Find where the given text appears and provide that cell's center as (x, y) coordinate. 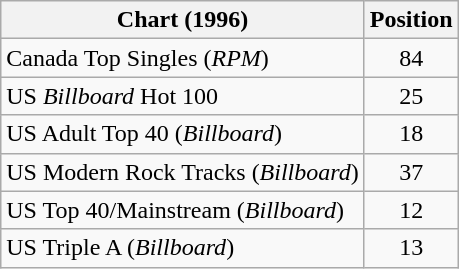
84 (411, 58)
Position (411, 20)
Canada Top Singles (RPM) (183, 58)
US Billboard Hot 100 (183, 96)
13 (411, 248)
37 (411, 172)
US Modern Rock Tracks (Billboard) (183, 172)
25 (411, 96)
US Adult Top 40 (Billboard) (183, 134)
12 (411, 210)
US Top 40/Mainstream (Billboard) (183, 210)
Chart (1996) (183, 20)
18 (411, 134)
US Triple A (Billboard) (183, 248)
